Pinpoint the cell where the given text exists, returning its (x, y) midpoint coordinate. 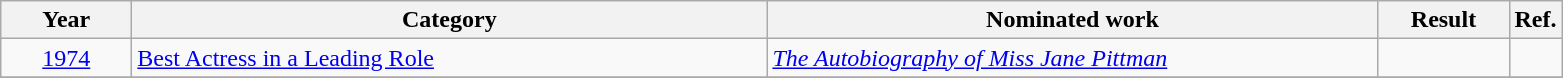
Category (450, 20)
Result (1444, 20)
The Autobiography of Miss Jane Pittman (1072, 58)
Best Actress in a Leading Role (450, 58)
Ref. (1536, 20)
Year (66, 20)
Nominated work (1072, 20)
1974 (66, 58)
